Detect which cell encompasses the target text, then output its [X, Y] center coordinate. 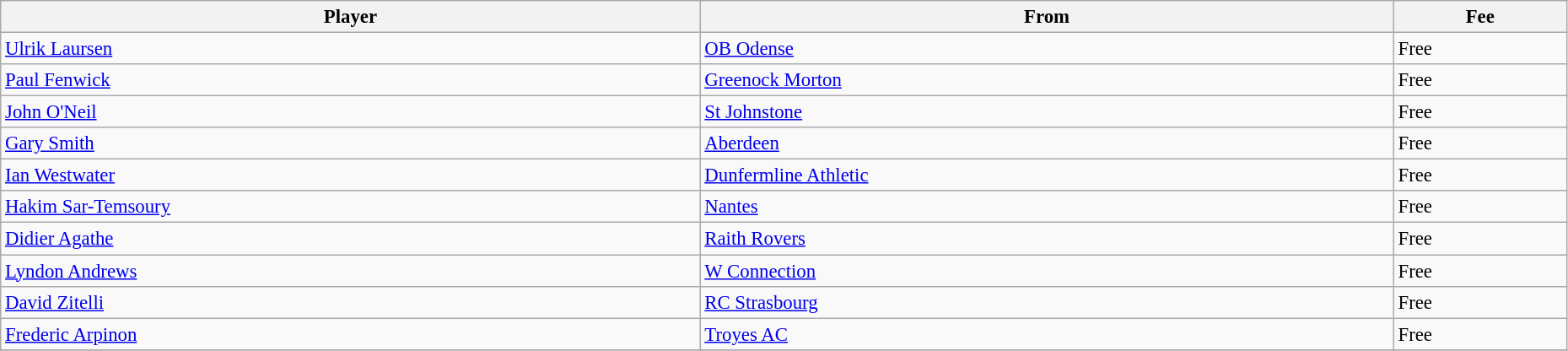
OB Odense [1047, 49]
Gary Smith [351, 143]
Fee [1479, 17]
Hakim Sar-Temsoury [351, 207]
Paul Fenwick [351, 80]
RC Strasbourg [1047, 302]
Ian Westwater [351, 175]
David Zitelli [351, 302]
Dunfermline Athletic [1047, 175]
Raith Rovers [1047, 239]
Frederic Arpinon [351, 334]
Nantes [1047, 207]
W Connection [1047, 271]
Aberdeen [1047, 143]
Ulrik Laursen [351, 49]
Troyes AC [1047, 334]
Player [351, 17]
John O'Neil [351, 112]
St Johnstone [1047, 112]
Didier Agathe [351, 239]
From [1047, 17]
Lyndon Andrews [351, 271]
Greenock Morton [1047, 80]
